Return the (x, y) coordinate for the center point of the cell that contains the specified text.  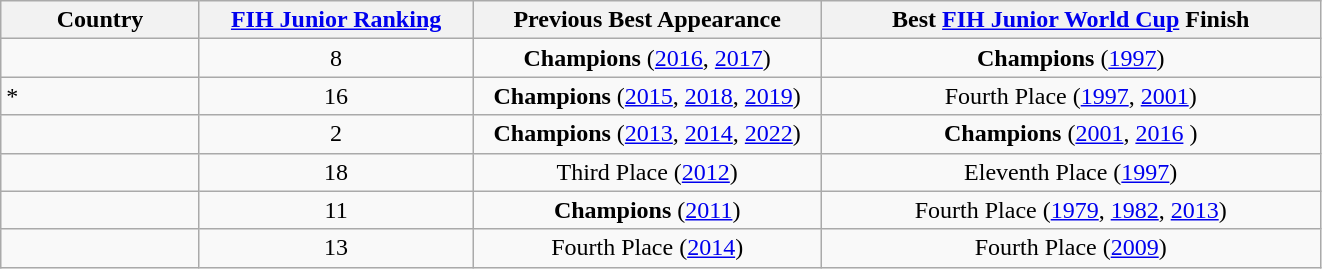
Fourth Place (1997, 2001) (1070, 96)
Champions (2001, 2016 ) (1070, 134)
FIH Junior Ranking (336, 20)
Fourth Place (2014) (648, 248)
13 (336, 248)
Best FIH Junior World Cup Finish (1070, 20)
11 (336, 210)
Champions (2011) (648, 210)
2 (336, 134)
Third Place (2012) (648, 172)
Eleventh Place (1997) (1070, 172)
Country (100, 20)
Previous Best Appearance (648, 20)
16 (336, 96)
Champions (2016, 2017) (648, 58)
Champions (2015, 2018, 2019) (648, 96)
Fourth Place (2009) (1070, 248)
* (100, 96)
Fourth Place (1979, 1982, 2013) (1070, 210)
Champions (1997) (1070, 58)
Champions (2013, 2014, 2022) (648, 134)
8 (336, 58)
18 (336, 172)
